Capture the cell that displays the provided text and extract its (x, y) central coordinate. 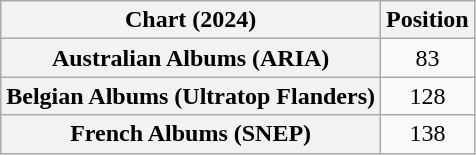
128 (428, 96)
Position (428, 20)
Chart (2024) (191, 20)
83 (428, 58)
French Albums (SNEP) (191, 134)
Belgian Albums (Ultratop Flanders) (191, 96)
138 (428, 134)
Australian Albums (ARIA) (191, 58)
